Pinpoint the cell where the given text exists, returning its [x, y] midpoint coordinate. 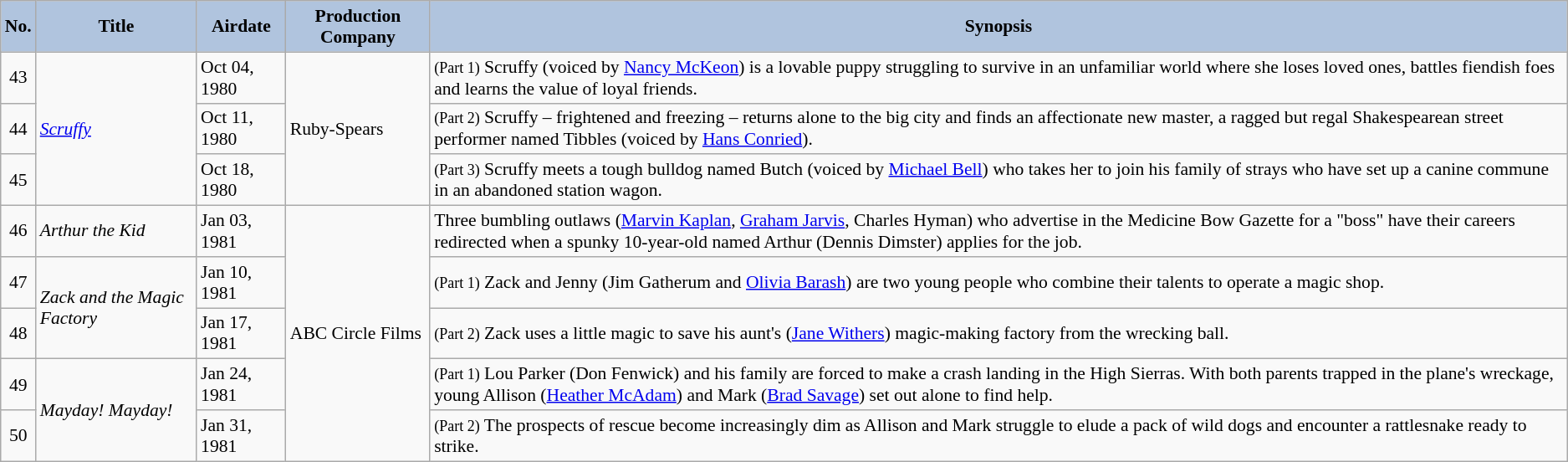
47 [18, 283]
Oct 11, 1980 [241, 129]
Jan 17, 1981 [241, 333]
Airdate [241, 27]
Scruffy [116, 129]
49 [18, 385]
Jan 31, 1981 [241, 435]
Arthur the Kid [116, 231]
(Part 1) Zack and Jenny (Jim Gatherum and Olivia Barash) are two young people who combine their talents to operate a magic shop. [999, 283]
Production Company [358, 27]
45 [18, 181]
Jan 03, 1981 [241, 231]
No. [18, 27]
Oct 18, 1980 [241, 181]
46 [18, 231]
43 [18, 77]
Zack and the Magic Factory [116, 308]
Jan 24, 1981 [241, 385]
Mayday! Mayday! [116, 410]
44 [18, 129]
Jan 10, 1981 [241, 283]
50 [18, 435]
(Part 2) Zack uses a little magic to save his aunt's (Jane Withers) magic-making factory from the wrecking ball. [999, 333]
Oct 04, 1980 [241, 77]
ABC Circle Films [358, 334]
Title [116, 27]
Ruby-Spears [358, 129]
48 [18, 333]
Synopsis [999, 27]
